For the text-containing cell, return its midpoint in (X, Y) coordinate format. 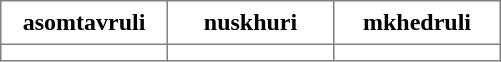
mkhedruli (417, 23)
asomtavruli (84, 23)
nuskhuri (250, 23)
